Determine the (X, Y) coordinate at the center of the cell enclosing the given text.  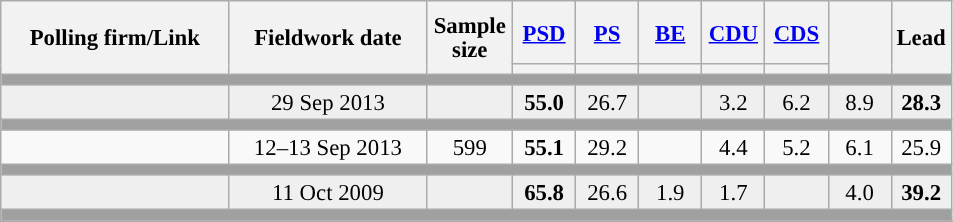
26.7 (608, 102)
4.4 (734, 148)
8.9 (860, 102)
29.2 (608, 148)
599 (470, 148)
CDU (734, 32)
26.6 (608, 194)
Sample size (470, 38)
6.2 (796, 102)
5.2 (796, 148)
12–13 Sep 2013 (328, 148)
28.3 (921, 102)
39.2 (921, 194)
CDS (796, 32)
55.0 (544, 102)
3.2 (734, 102)
4.0 (860, 194)
PS (608, 32)
Polling firm/Link (115, 38)
29 Sep 2013 (328, 102)
Lead (921, 38)
PSD (544, 32)
55.1 (544, 148)
65.8 (544, 194)
BE (670, 32)
25.9 (921, 148)
Fieldwork date (328, 38)
1.9 (670, 194)
11 Oct 2009 (328, 194)
1.7 (734, 194)
6.1 (860, 148)
